Provide the (X, Y) coordinate of the cell's center where the given text is located.  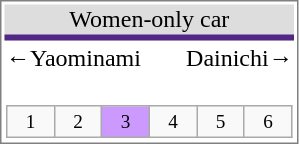
Women-only car (149, 22)
6 (268, 122)
5 (221, 122)
1 (31, 122)
1 2 3 4 5 6 (149, 108)
3 (126, 122)
Dainichi→ (230, 59)
←Yaominami (84, 59)
4 (173, 122)
2 (78, 122)
